Locate the cell with the specified text and output its (X, Y) center coordinate. 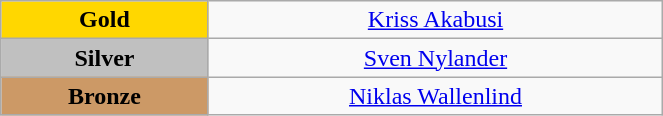
Silver (104, 58)
Niklas Wallenlind (436, 96)
Sven Nylander (436, 58)
Kriss Akabusi (436, 20)
Bronze (104, 96)
Gold (104, 20)
